Scan for the cell matching the given text and deliver its [x, y] coordinate at center. 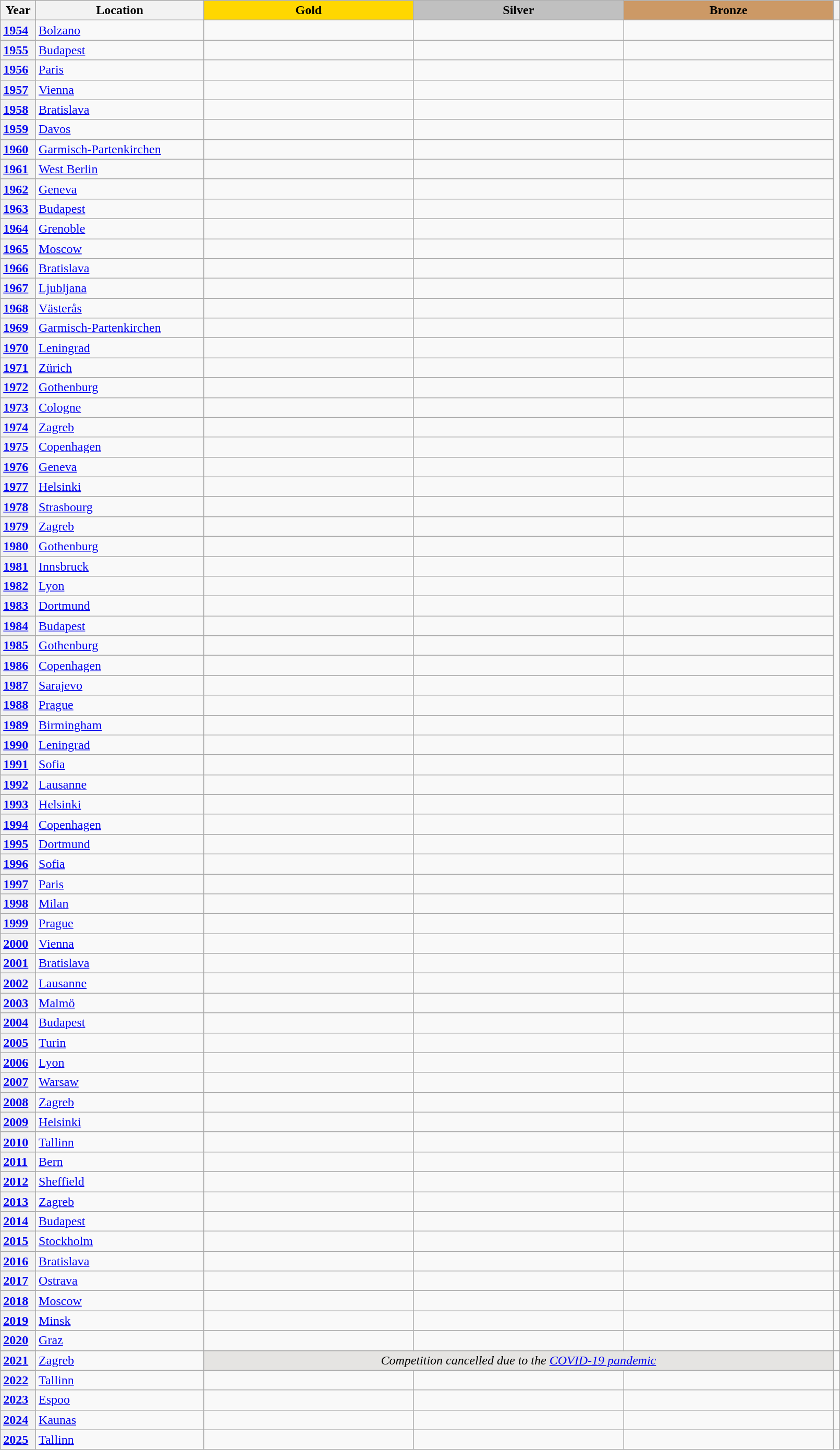
1967 [18, 288]
2023 [18, 1400]
2017 [18, 1281]
2015 [18, 1241]
1961 [18, 169]
1978 [18, 506]
2012 [18, 1181]
Ljubljana [120, 288]
2020 [18, 1340]
1954 [18, 30]
Warsaw [120, 1082]
2013 [18, 1201]
Espoo [120, 1400]
Bolzano [120, 30]
2022 [18, 1380]
Silver [518, 10]
1991 [18, 765]
1992 [18, 784]
1988 [18, 705]
West Berlin [120, 169]
2025 [18, 1440]
2018 [18, 1301]
2019 [18, 1321]
1990 [18, 745]
Ostrava [120, 1281]
2001 [18, 963]
Kaunas [120, 1420]
Stockholm [120, 1241]
1959 [18, 129]
2009 [18, 1122]
Minsk [120, 1321]
1974 [18, 427]
Davos [120, 129]
2014 [18, 1222]
1960 [18, 149]
1972 [18, 388]
Västerås [120, 308]
2005 [18, 1043]
Malmö [120, 1003]
Grenoble [120, 228]
1985 [18, 646]
Competition cancelled due to the COVID-19 pandemic [519, 1360]
1997 [18, 884]
Bern [120, 1162]
Zürich [120, 368]
1982 [18, 586]
1976 [18, 467]
1955 [18, 50]
2024 [18, 1420]
1996 [18, 864]
1994 [18, 824]
2011 [18, 1162]
2016 [18, 1261]
1965 [18, 249]
1993 [18, 804]
Graz [120, 1340]
1966 [18, 269]
1969 [18, 328]
Cologne [120, 407]
2003 [18, 1003]
Turin [120, 1043]
2002 [18, 983]
1999 [18, 924]
2004 [18, 1023]
1980 [18, 546]
1957 [18, 90]
2008 [18, 1102]
Innsbruck [120, 566]
1975 [18, 447]
2000 [18, 944]
Sarajevo [120, 685]
2006 [18, 1062]
1979 [18, 526]
1989 [18, 725]
1984 [18, 626]
Gold [309, 10]
1962 [18, 189]
Bronze [729, 10]
1970 [18, 348]
1986 [18, 666]
1964 [18, 228]
1977 [18, 487]
Strasbourg [120, 506]
2010 [18, 1142]
Birmingham [120, 725]
1998 [18, 904]
1995 [18, 844]
Milan [120, 904]
1971 [18, 368]
2021 [18, 1360]
Location [120, 10]
1968 [18, 308]
1983 [18, 606]
1958 [18, 110]
1973 [18, 407]
1987 [18, 685]
1956 [18, 70]
1963 [18, 209]
2007 [18, 1082]
Year [18, 10]
Sheffield [120, 1181]
1981 [18, 566]
